For the text-containing cell, return its midpoint in (x, y) coordinate format. 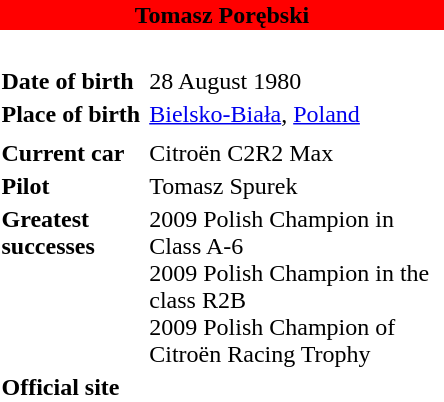
2009 Polish Champion in Class A-6 2009 Polish Champion in the class R2B 2009 Polish Champion of Citroën Racing Trophy (296, 286)
Tomasz Spurek (296, 186)
Official site (72, 387)
Tomasz Porębski (222, 15)
28 August 1980 (296, 81)
Pilot (72, 186)
Place of birth (72, 114)
Bielsko-Biała, Poland (296, 114)
Citroën C2R2 Max (296, 153)
Current car (72, 153)
Greatest successes (72, 286)
Date of birth (72, 81)
